Find where the given text appears and provide that cell's center as [X, Y] coordinate. 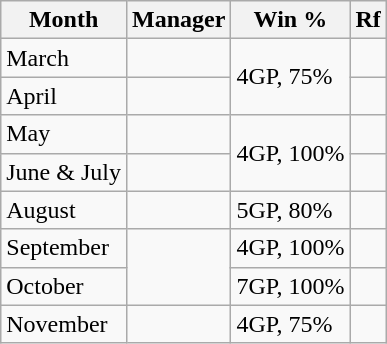
Win % [290, 20]
April [64, 96]
Manager [178, 20]
October [64, 286]
March [64, 58]
7GP, 100% [290, 286]
June & July [64, 172]
August [64, 210]
May [64, 134]
5GP, 80% [290, 210]
November [64, 324]
Month [64, 20]
Rf [368, 20]
September [64, 248]
